Return [x, y] of the center of cell containing provided text 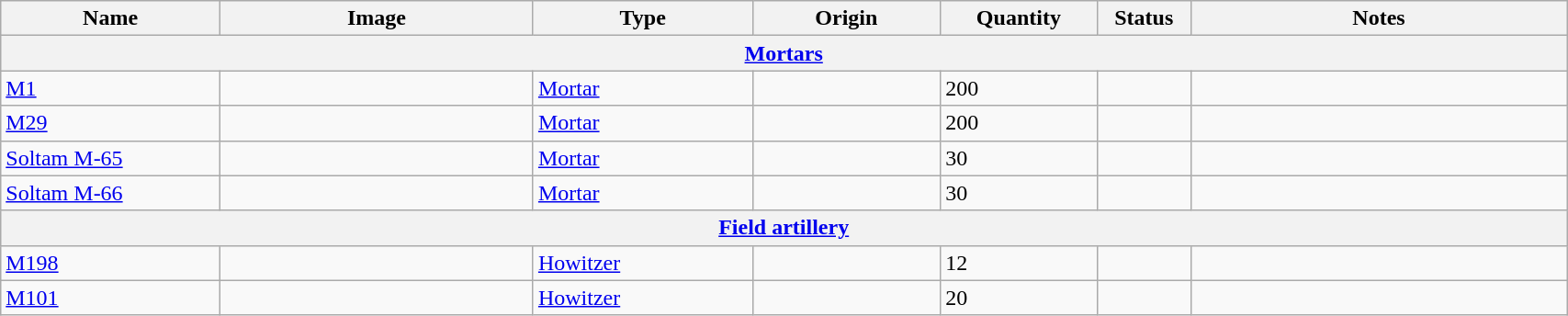
Origin [847, 18]
Image [377, 18]
20 [1019, 298]
Soltam M-66 [110, 193]
Type [643, 18]
Soltam M-65 [110, 158]
Field artillery [784, 228]
M1 [110, 88]
M198 [110, 263]
Name [110, 18]
12 [1019, 263]
M101 [110, 298]
Notes [1378, 18]
Quantity [1019, 18]
M29 [110, 123]
Status [1144, 18]
Mortars [784, 53]
